From the cell containing the given text, extract its center point as [X, Y] coordinate. 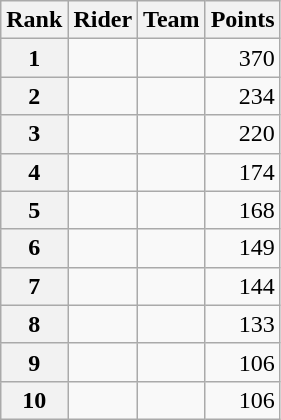
5 [34, 210]
234 [242, 96]
144 [242, 286]
1 [34, 58]
Points [242, 20]
174 [242, 172]
4 [34, 172]
3 [34, 134]
2 [34, 96]
149 [242, 248]
6 [34, 248]
8 [34, 324]
10 [34, 400]
Rider [103, 20]
168 [242, 210]
Rank [34, 20]
370 [242, 58]
7 [34, 286]
9 [34, 362]
133 [242, 324]
220 [242, 134]
Team [172, 20]
